Identify which cell holds the provided text, then report its (x, y) central coordinate. 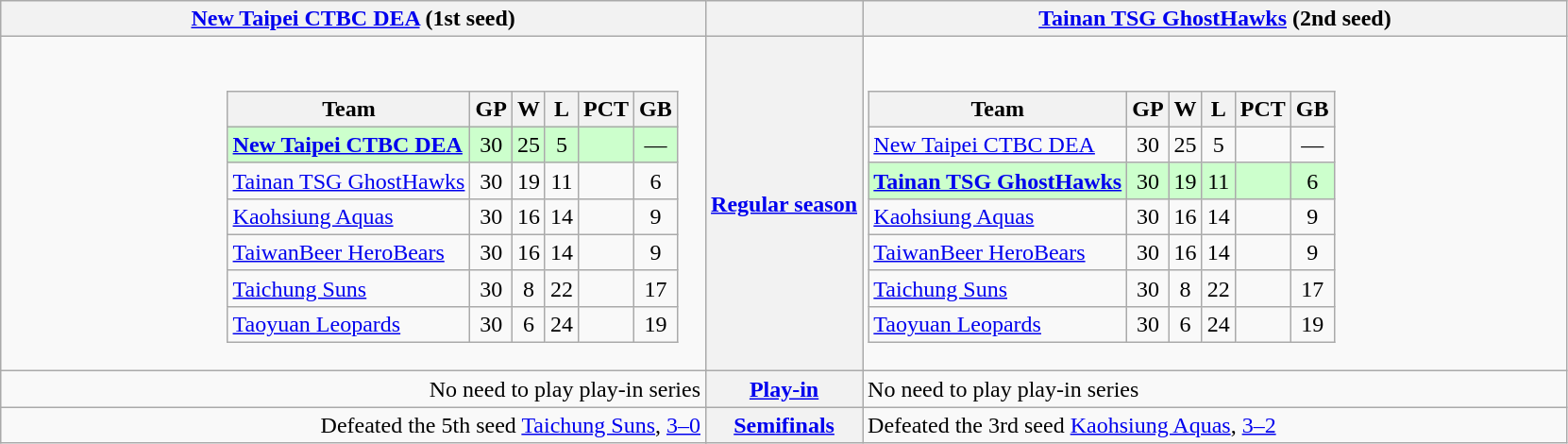
Regular season (784, 204)
Defeated the 5th seed Taichung Suns, 3–0 (353, 425)
Tainan TSG GhostHawks (2nd seed) (1216, 19)
Semifinals (784, 425)
Defeated the 3rd seed Kaohsiung Aquas, 3–2 (1216, 425)
New Taipei CTBC DEA (1st seed) (353, 19)
Play-in (784, 389)
